Extract the (X, Y) coordinate from the center of the cell holding the provided text.  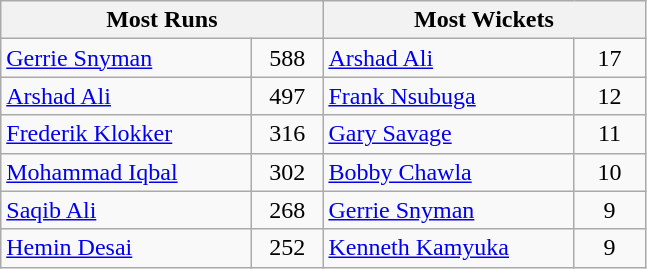
12 (610, 96)
302 (288, 172)
17 (610, 58)
268 (288, 210)
11 (610, 134)
Saqib Ali (126, 210)
Frederik Klokker (126, 134)
Kenneth Kamyuka (448, 248)
588 (288, 58)
Most Wickets (484, 20)
10 (610, 172)
Mohammad Iqbal (126, 172)
252 (288, 248)
497 (288, 96)
316 (288, 134)
Bobby Chawla (448, 172)
Frank Nsubuga (448, 96)
Gary Savage (448, 134)
Most Runs (162, 20)
Hemin Desai (126, 248)
